From the cell containing the given text, extract its center point as (x, y) coordinate. 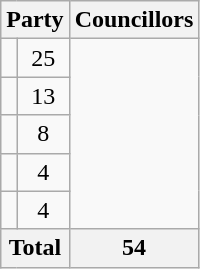
25 (43, 58)
8 (43, 134)
Total (35, 248)
Party (35, 20)
13 (43, 96)
54 (134, 248)
Councillors (134, 20)
